Return the (x, y) coordinate for the center point of the cell that contains the specified text.  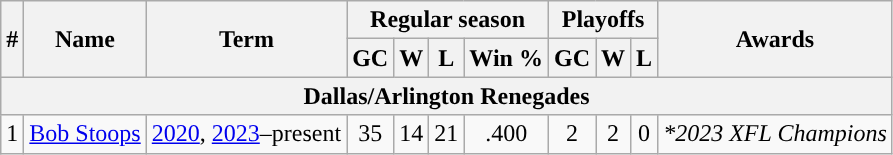
2020, 2023–present (246, 134)
0 (644, 134)
# (12, 39)
Dallas/Arlington Renegades (447, 96)
Awards (776, 39)
21 (446, 134)
Bob Stoops (85, 134)
.400 (506, 134)
1 (12, 134)
Name (85, 39)
Term (246, 39)
*2023 XFL Champions (776, 134)
14 (412, 134)
Playoffs (602, 20)
35 (370, 134)
Win % (506, 58)
Regular season (448, 20)
